Determine the [X, Y] coordinate at the center of the cell enclosing the given text.  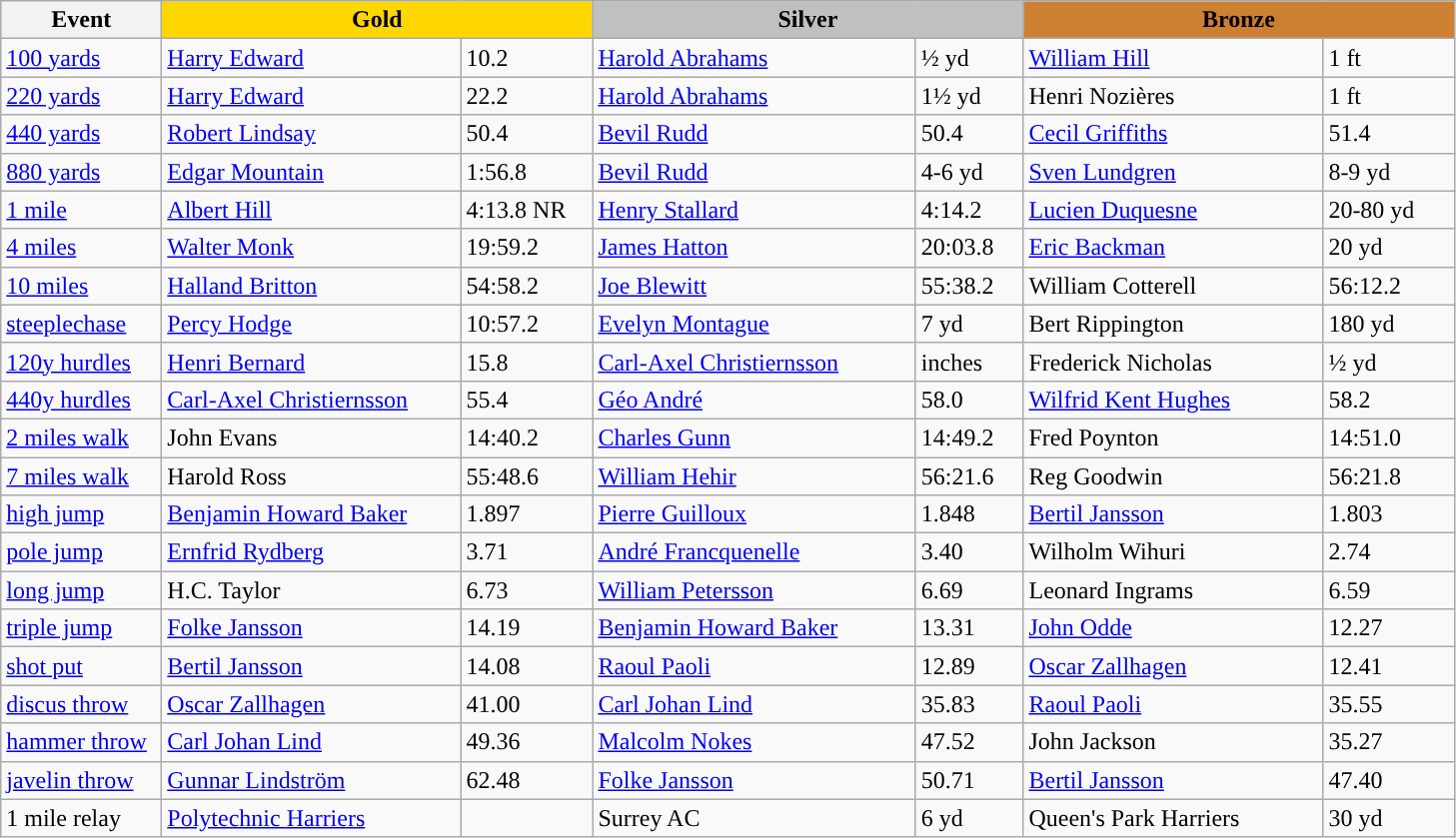
14:49.2 [969, 437]
55.4 [527, 400]
Wilfrid Kent Hughes [1173, 400]
56:12.2 [1389, 286]
440 yards [82, 134]
1½ yd [969, 96]
55:48.6 [527, 476]
47.40 [1389, 780]
Joe Blewitt [753, 286]
javelin throw [82, 780]
Walter Monk [312, 248]
41.00 [527, 704]
1.803 [1389, 514]
100 yards [82, 58]
Gunnar Lindström [312, 780]
Bronze [1239, 20]
discus throw [82, 704]
62.48 [527, 780]
inches [969, 362]
12.89 [969, 666]
Polytechnic Harriers [312, 818]
35.27 [1389, 742]
56:21.6 [969, 476]
Frederick Nicholas [1173, 362]
Ernfrid Rydberg [312, 552]
22.2 [527, 96]
John Evans [312, 437]
triple jump [82, 628]
15.8 [527, 362]
Percy Hodge [312, 324]
4 miles [82, 248]
James Hatton [753, 248]
4:13.8 NR [527, 210]
Sven Lundgren [1173, 172]
Pierre Guilloux [753, 514]
Henri Bernard [312, 362]
Event [82, 20]
Gold [378, 20]
Robert Lindsay [312, 134]
Henri Nozières [1173, 96]
Géo André [753, 400]
14.08 [527, 666]
Queen's Park Harriers [1173, 818]
1.848 [969, 514]
Bert Rippington [1173, 324]
4-6 yd [969, 172]
120y hurdles [82, 362]
56:21.8 [1389, 476]
steeplechase [82, 324]
pole jump [82, 552]
H.C. Taylor [312, 590]
shot put [82, 666]
Malcolm Nokes [753, 742]
William Petersson [753, 590]
André Francquenelle [753, 552]
Leonard Ingrams [1173, 590]
8-9 yd [1389, 172]
58.0 [969, 400]
high jump [82, 514]
14:51.0 [1389, 437]
35.83 [969, 704]
880 yards [82, 172]
1 mile relay [82, 818]
49.36 [527, 742]
30 yd [1389, 818]
Henry Stallard [753, 210]
1.897 [527, 514]
12.41 [1389, 666]
Albert Hill [312, 210]
14:40.2 [527, 437]
Wilholm Wihuri [1173, 552]
Harold Ross [312, 476]
4:14.2 [969, 210]
20 yd [1389, 248]
13.31 [969, 628]
Surrey AC [753, 818]
12.27 [1389, 628]
220 yards [82, 96]
Eric Backman [1173, 248]
William Hehir [753, 476]
John Jackson [1173, 742]
Lucien Duquesne [1173, 210]
10:57.2 [527, 324]
John Odde [1173, 628]
long jump [82, 590]
14.19 [527, 628]
6.73 [527, 590]
2 miles walk [82, 437]
Cecil Griffiths [1173, 134]
47.52 [969, 742]
10.2 [527, 58]
William Hill [1173, 58]
William Cotterell [1173, 286]
20-80 yd [1389, 210]
7 miles walk [82, 476]
Evelyn Montague [753, 324]
51.4 [1389, 134]
55:38.2 [969, 286]
6.69 [969, 590]
Silver [807, 20]
440y hurdles [82, 400]
10 miles [82, 286]
1:56.8 [527, 172]
58.2 [1389, 400]
hammer throw [82, 742]
20:03.8 [969, 248]
6 yd [969, 818]
Fred Poynton [1173, 437]
7 yd [969, 324]
Charles Gunn [753, 437]
Halland Britton [312, 286]
3.71 [527, 552]
19:59.2 [527, 248]
54:58.2 [527, 286]
6.59 [1389, 590]
Reg Goodwin [1173, 476]
2.74 [1389, 552]
3.40 [969, 552]
180 yd [1389, 324]
35.55 [1389, 704]
50.71 [969, 780]
Edgar Mountain [312, 172]
1 mile [82, 210]
